Determine the (X, Y) coordinate at the center of the cell enclosing the given text.  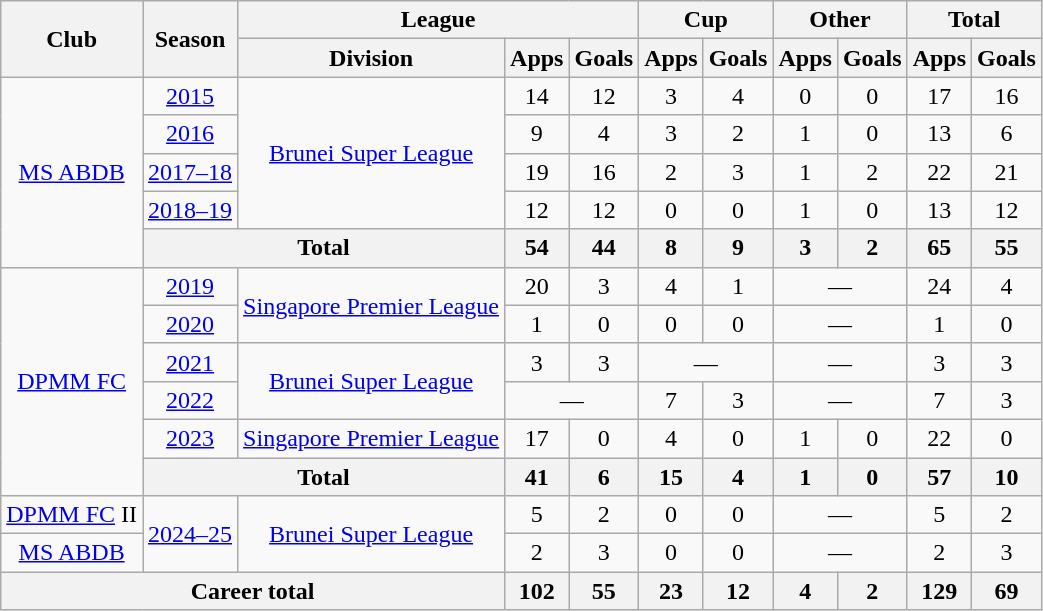
DPMM FC (72, 381)
2023 (190, 438)
21 (1007, 172)
15 (671, 477)
54 (537, 248)
2018–19 (190, 210)
44 (604, 248)
2019 (190, 286)
129 (939, 591)
19 (537, 172)
Season (190, 39)
41 (537, 477)
23 (671, 591)
2020 (190, 324)
24 (939, 286)
65 (939, 248)
14 (537, 96)
20 (537, 286)
102 (537, 591)
DPMM FC II (72, 515)
2024–25 (190, 534)
8 (671, 248)
57 (939, 477)
2017–18 (190, 172)
2015 (190, 96)
69 (1007, 591)
Club (72, 39)
10 (1007, 477)
Division (372, 58)
League (438, 20)
2022 (190, 400)
Career total (253, 591)
2021 (190, 362)
2016 (190, 134)
Cup (706, 20)
Other (840, 20)
